From the cell containing the given text, extract its center point as (X, Y) coordinate. 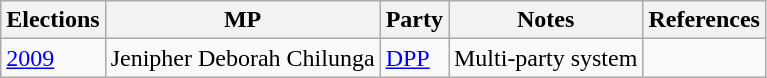
MP (242, 20)
2009 (53, 58)
Party (414, 20)
DPP (414, 58)
References (704, 20)
Notes (545, 20)
Elections (53, 20)
Multi-party system (545, 58)
Jenipher Deborah Chilunga (242, 58)
